Detect which cell encompasses the target text, then output its (X, Y) center coordinate. 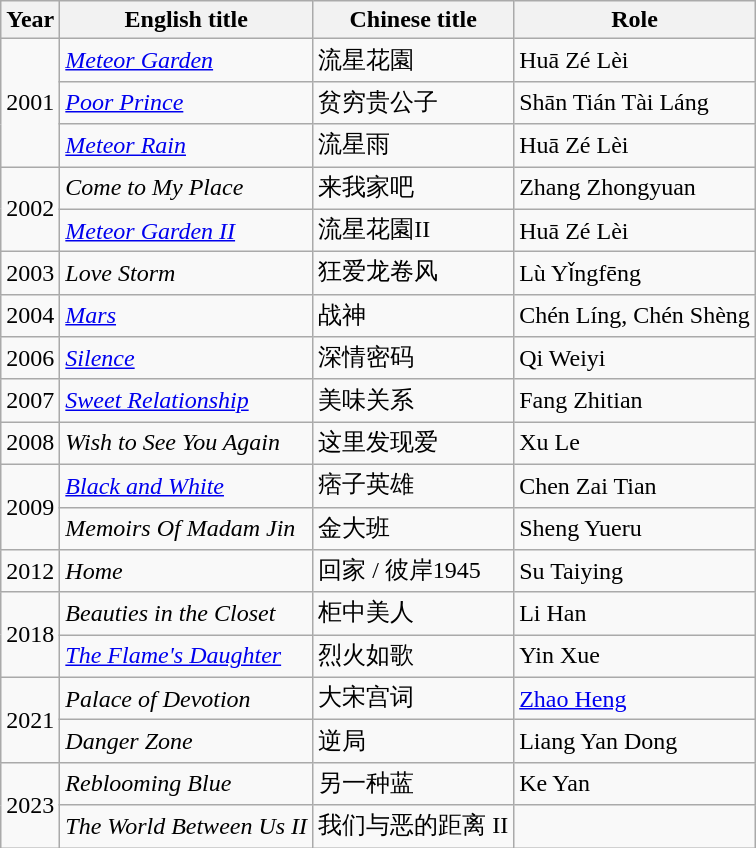
2006 (30, 358)
Ke Yan (635, 784)
Zhao Heng (635, 698)
Sheng Yueru (635, 528)
Love Storm (186, 274)
柜中美人 (414, 614)
流星雨 (414, 146)
2021 (30, 720)
Sweet Relationship (186, 400)
Liang Yan Dong (635, 742)
Chinese title (414, 20)
狂爱龙卷风 (414, 274)
流星花園II (414, 230)
The World Between Us II (186, 826)
Su Taiying (635, 572)
Role (635, 20)
战神 (414, 316)
Lù Yǐngfēng (635, 274)
Chen Zai Tian (635, 486)
The Flame's Daughter (186, 656)
Year (30, 20)
逆局 (414, 742)
Meteor Rain (186, 146)
2012 (30, 572)
金大班 (414, 528)
另一种蓝 (414, 784)
Poor Prince (186, 102)
烈火如歌 (414, 656)
Meteor Garden (186, 60)
Wish to See You Again (186, 444)
Home (186, 572)
Zhang Zhongyuan (635, 188)
Come to My Place (186, 188)
流星花園 (414, 60)
大宋宫词 (414, 698)
深情密码 (414, 358)
Memoirs Of Madam Jin (186, 528)
Mars (186, 316)
Silence (186, 358)
Li Han (635, 614)
痞子英雄 (414, 486)
2002 (30, 208)
Palace of Devotion (186, 698)
2004 (30, 316)
2001 (30, 103)
Shān Tián Tài Láng (635, 102)
回家 / 彼岸1945 (414, 572)
2003 (30, 274)
2008 (30, 444)
2023 (30, 804)
Danger Zone (186, 742)
2009 (30, 506)
这里发现爱 (414, 444)
美味关系 (414, 400)
Reblooming Blue (186, 784)
我们与恶的距离 II (414, 826)
贫穷贵公子 (414, 102)
Yin Xue (635, 656)
Meteor Garden II (186, 230)
Chén Líng, Chén Shèng (635, 316)
Xu Le (635, 444)
English title (186, 20)
Fang Zhitian (635, 400)
Black and White (186, 486)
来我家吧 (414, 188)
Beauties in the Closet (186, 614)
2018 (30, 634)
2007 (30, 400)
Qi Weiyi (635, 358)
